Detect which cell encompasses the target text, then output its [x, y] center coordinate. 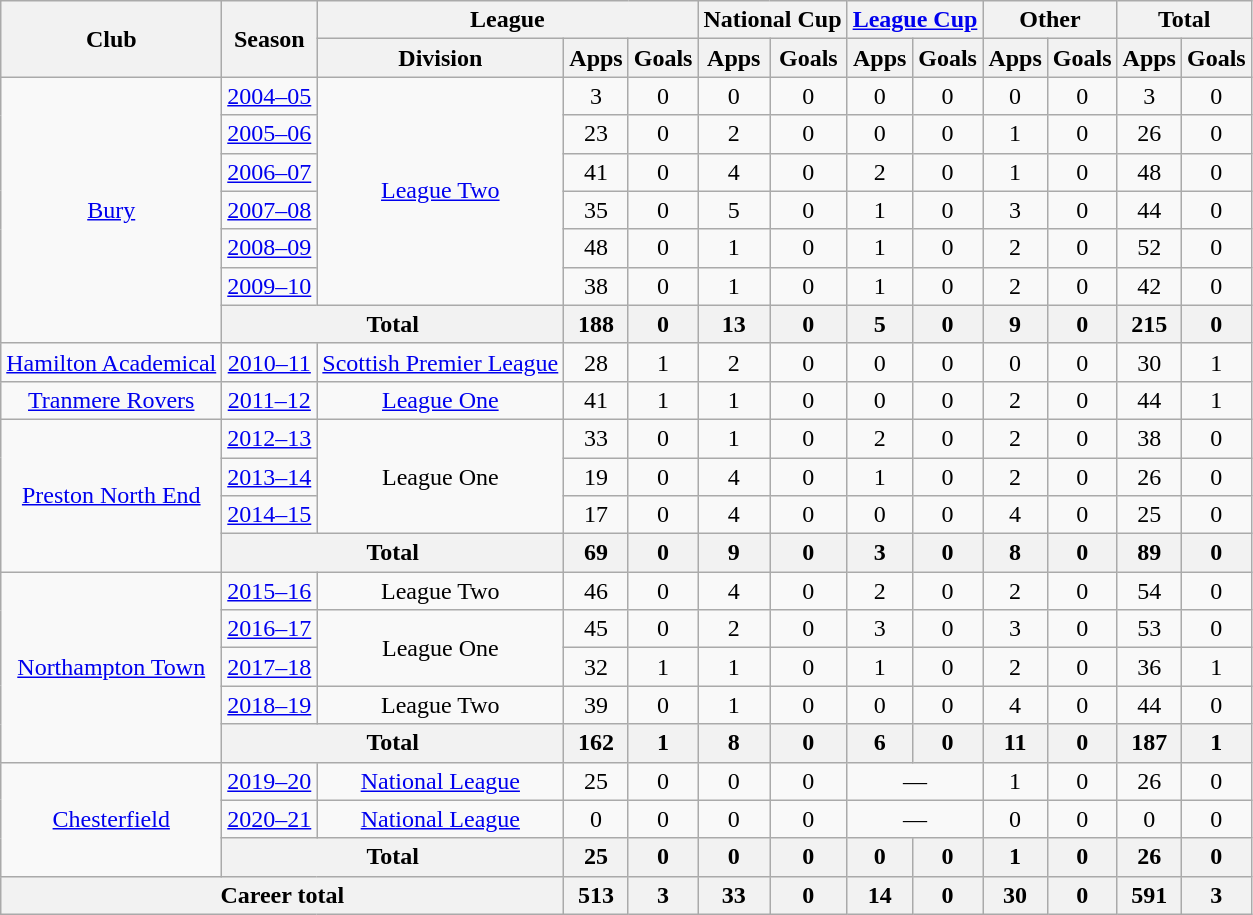
45 [596, 629]
Hamilton Academical [112, 362]
Northampton Town [112, 667]
League [508, 20]
42 [1149, 286]
13 [734, 324]
6 [880, 743]
2006–07 [270, 172]
2015–16 [270, 591]
2020–21 [270, 819]
League Cup [915, 20]
2016–17 [270, 629]
35 [596, 210]
2004–05 [270, 96]
2008–09 [270, 248]
17 [596, 515]
Division [440, 58]
187 [1149, 743]
2009–10 [270, 286]
52 [1149, 248]
28 [596, 362]
2012–13 [270, 438]
National Cup [772, 20]
Tranmere Rovers [112, 400]
513 [596, 895]
36 [1149, 667]
Other [1050, 20]
Scottish Premier League [440, 362]
19 [596, 477]
2013–14 [270, 477]
2018–19 [270, 705]
69 [596, 553]
14 [880, 895]
215 [1149, 324]
2007–08 [270, 210]
32 [596, 667]
2011–12 [270, 400]
23 [596, 134]
Season [270, 39]
89 [1149, 553]
53 [1149, 629]
Career total [282, 895]
2005–06 [270, 134]
46 [596, 591]
2019–20 [270, 781]
2014–15 [270, 515]
2010–11 [270, 362]
Bury [112, 210]
2017–18 [270, 667]
11 [1015, 743]
162 [596, 743]
54 [1149, 591]
39 [596, 705]
Preston North End [112, 495]
188 [596, 324]
Chesterfield [112, 819]
Club [112, 39]
591 [1149, 895]
